Return (x, y) of the center of cell containing provided text 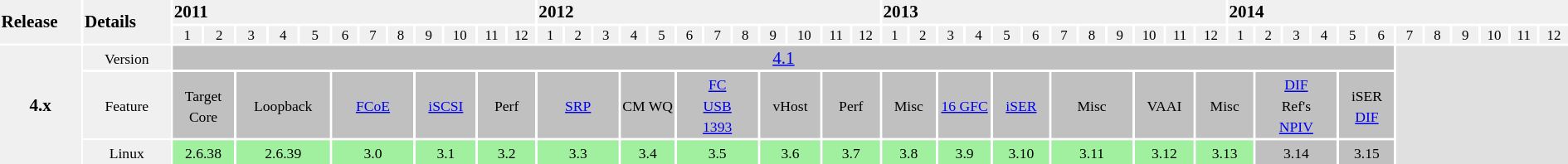
3.7 (851, 152)
3.13 (1225, 152)
3.6 (791, 152)
3.1 (446, 152)
FCoE (373, 105)
Target Core (203, 105)
3.3 (578, 152)
SRP (578, 105)
vHost (791, 105)
VAAI (1165, 105)
Release (40, 22)
Feature (126, 105)
4.x (40, 105)
3.12 (1165, 152)
Details (126, 22)
3.9 (965, 152)
3.15 (1366, 152)
3.10 (1021, 152)
2.6.38 (203, 152)
4.1 (783, 58)
Loopback (284, 105)
2014 (1398, 12)
2.6.39 (284, 152)
3.11 (1092, 152)
2011 (353, 12)
CM WQ (648, 105)
iSER DIF (1366, 105)
3.4 (648, 152)
FCUSB1393 (718, 105)
3.8 (908, 152)
Linux (126, 152)
3.5 (718, 152)
3.0 (373, 152)
3.14 (1296, 152)
Version (126, 58)
16 GFC (965, 105)
2012 (709, 12)
DIFRef'sNPIV (1296, 105)
iSER (1021, 105)
2013 (1054, 12)
iSCSI (446, 105)
3.2 (506, 152)
